Capture the cell that displays the provided text and extract its [x, y] central coordinate. 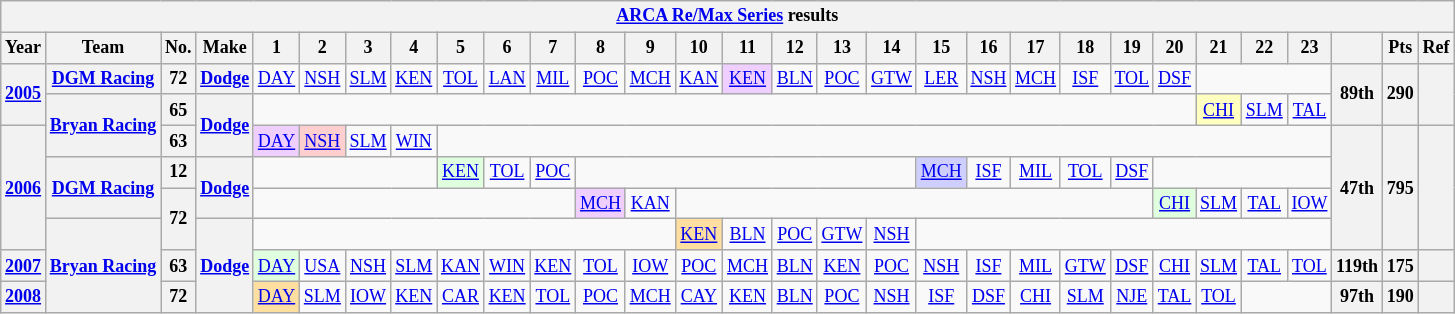
2 [323, 48]
65 [178, 110]
6 [507, 48]
175 [1400, 266]
Team [102, 48]
16 [988, 48]
USA [323, 266]
NJE [1132, 296]
2005 [24, 94]
47th [1358, 188]
2007 [24, 266]
7 [553, 48]
290 [1400, 94]
10 [699, 48]
3 [368, 48]
1 [276, 48]
795 [1400, 188]
Ref [1436, 48]
21 [1219, 48]
19 [1132, 48]
LAN [507, 78]
Make [225, 48]
15 [941, 48]
13 [842, 48]
89th [1358, 94]
5 [461, 48]
2008 [24, 296]
119th [1358, 266]
LER [941, 78]
ARCA Re/Max Series results [728, 16]
2006 [24, 188]
CAY [699, 296]
CAR [461, 296]
190 [1400, 296]
9 [650, 48]
8 [601, 48]
No. [178, 48]
Pts [1400, 48]
18 [1085, 48]
20 [1174, 48]
14 [892, 48]
23 [1310, 48]
Year [24, 48]
97th [1358, 296]
22 [1264, 48]
11 [748, 48]
17 [1036, 48]
4 [414, 48]
